Locate the cell with the specified text and output its (X, Y) center coordinate. 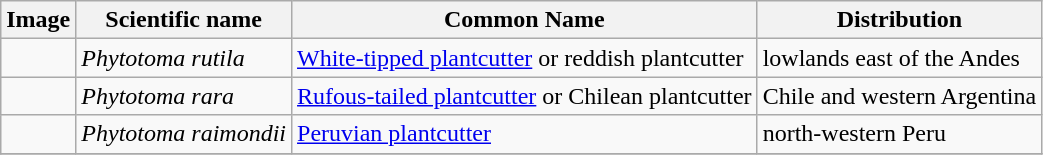
Image (38, 20)
Chile and western Argentina (900, 96)
White-tipped plantcutter or reddish plantcutter (525, 58)
Scientific name (184, 20)
Common Name (525, 20)
lowlands east of the Andes (900, 58)
Distribution (900, 20)
Phytotoma rutila (184, 58)
Phytotoma raimondii (184, 134)
Phytotoma rara (184, 96)
Peruvian plantcutter (525, 134)
north-western Peru (900, 134)
Rufous-tailed plantcutter or Chilean plantcutter (525, 96)
